Detect which cell encompasses the target text, then output its [X, Y] center coordinate. 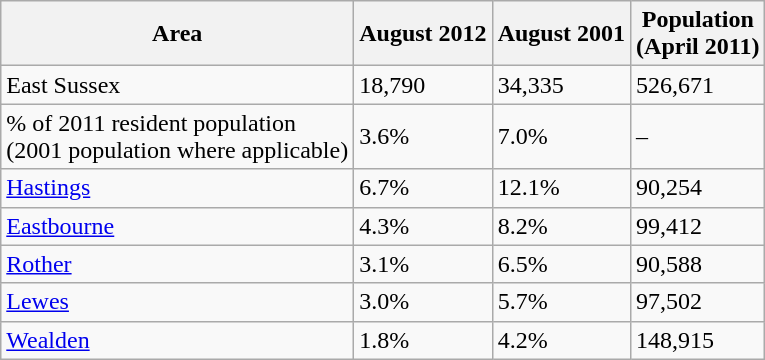
– [698, 136]
6.7% [423, 188]
97,502 [698, 302]
4.3% [423, 226]
Eastbourne [178, 226]
12.1% [561, 188]
526,671 [698, 85]
% of 2011 resident population(2001 population where applicable) [178, 136]
1.8% [423, 340]
34,335 [561, 85]
8.2% [561, 226]
3.0% [423, 302]
Wealden [178, 340]
6.5% [561, 264]
Hastings [178, 188]
148,915 [698, 340]
90,588 [698, 264]
Population(April 2011) [698, 34]
5.7% [561, 302]
7.0% [561, 136]
4.2% [561, 340]
18,790 [423, 85]
August 2001 [561, 34]
Rother [178, 264]
Lewes [178, 302]
August 2012 [423, 34]
3.6% [423, 136]
Area [178, 34]
3.1% [423, 264]
99,412 [698, 226]
East Sussex [178, 85]
90,254 [698, 188]
